Capture the cell that displays the provided text and extract its (x, y) central coordinate. 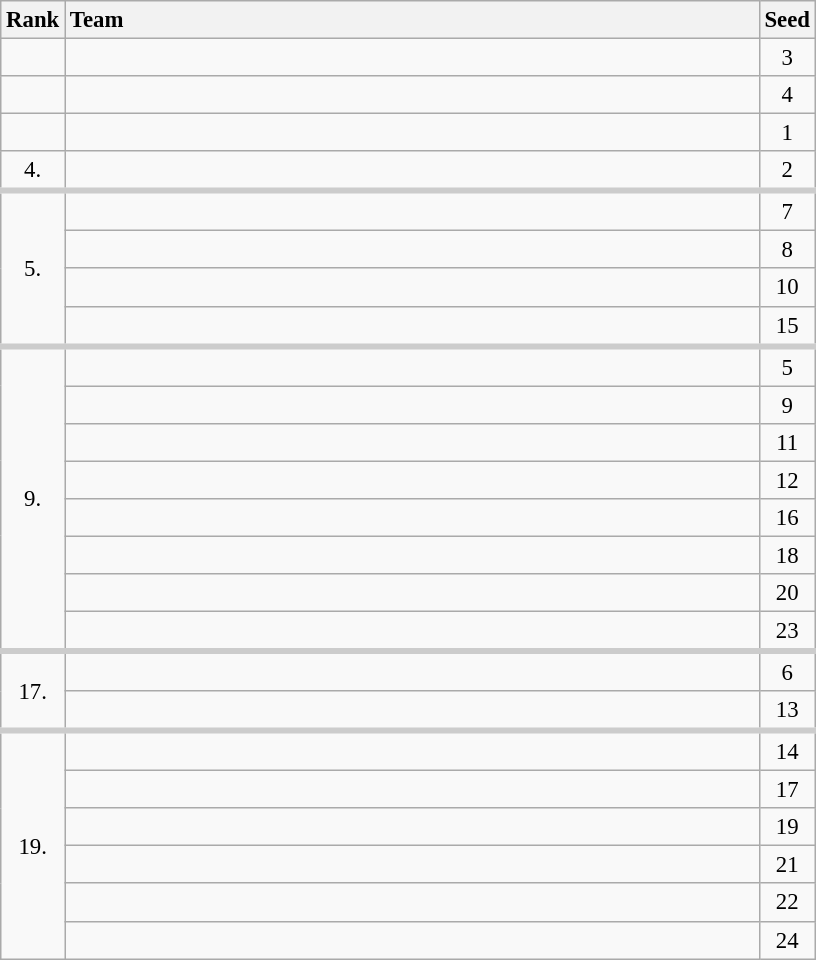
5. (33, 268)
10 (787, 288)
4. (33, 171)
3 (787, 58)
4 (787, 95)
7 (787, 211)
20 (787, 593)
13 (787, 711)
Team (412, 20)
19. (33, 845)
17 (787, 790)
12 (787, 480)
9 (787, 405)
8 (787, 250)
23 (787, 631)
24 (787, 940)
22 (787, 903)
Rank (33, 20)
1 (787, 133)
18 (787, 555)
17. (33, 691)
16 (787, 518)
21 (787, 865)
15 (787, 326)
14 (787, 751)
2 (787, 171)
11 (787, 442)
9. (33, 498)
5 (787, 366)
Seed (787, 20)
6 (787, 671)
19 (787, 827)
